Extract the (x, y) coordinate from the center of the cell holding the provided text.  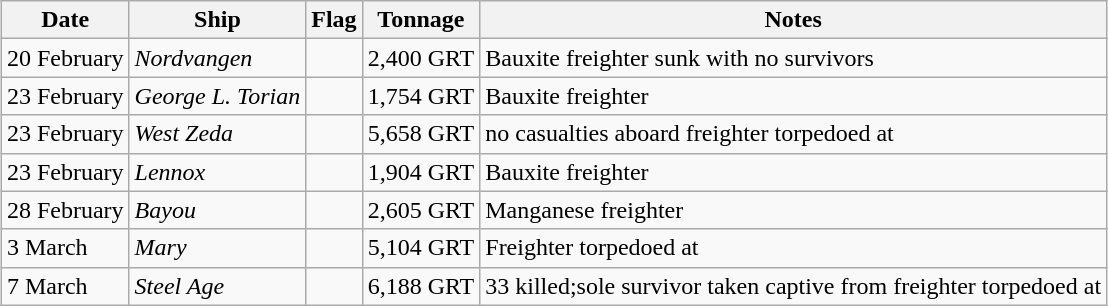
Flag (334, 20)
Tonnage (421, 20)
Freighter torpedoed at (794, 248)
George L. Torian (218, 96)
Nordvangen (218, 58)
2,605 GRT (421, 210)
5,658 GRT (421, 134)
Bayou (218, 210)
7 March (65, 286)
2,400 GRT (421, 58)
1,904 GRT (421, 172)
no casualties aboard freighter torpedoed at (794, 134)
Notes (794, 20)
28 February (65, 210)
33 killed;sole survivor taken captive from freighter torpedoed at (794, 286)
5,104 GRT (421, 248)
Ship (218, 20)
West Zeda (218, 134)
20 February (65, 58)
Bauxite freighter sunk with no survivors (794, 58)
6,188 GRT (421, 286)
1,754 GRT (421, 96)
Manganese freighter (794, 210)
Lennox (218, 172)
Steel Age (218, 286)
Date (65, 20)
3 March (65, 248)
Mary (218, 248)
